Locate the cell with the specified text and output its [X, Y] center coordinate. 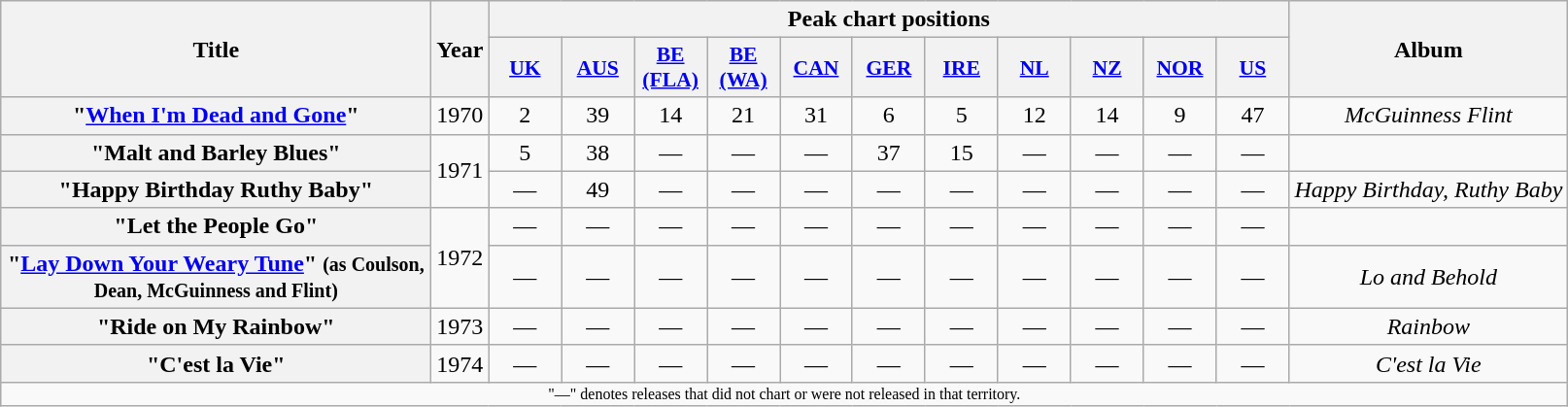
"Let the People Go" [216, 226]
BE (FLA) [670, 68]
31 [816, 116]
37 [888, 153]
2 [525, 116]
38 [598, 153]
39 [598, 116]
21 [744, 116]
"When I'm Dead and Gone" [216, 116]
Year [460, 49]
1972 [460, 258]
1973 [460, 326]
Album [1428, 49]
Happy Birthday, Ruthy Baby [1428, 189]
9 [1179, 116]
McGuinness Flint [1428, 116]
Title [216, 49]
Peak chart positions [889, 19]
"Happy Birthday Ruthy Baby" [216, 189]
"C'est la Vie" [216, 363]
AUS [598, 68]
12 [1034, 116]
US [1253, 68]
Rainbow [1428, 326]
"Lay Down Your Weary Tune" (as Coulson, Dean, McGuinness and Flint) [216, 276]
"Ride on My Rainbow" [216, 326]
NOR [1179, 68]
1971 [460, 171]
1974 [460, 363]
6 [888, 116]
47 [1253, 116]
CAN [816, 68]
Lo and Behold [1428, 276]
BE (WA) [744, 68]
C'est la Vie [1428, 363]
NZ [1108, 68]
GER [888, 68]
15 [962, 153]
1970 [460, 116]
"—" denotes releases that did not chart or were not released in that territory. [785, 393]
"Malt and Barley Blues" [216, 153]
49 [598, 189]
IRE [962, 68]
UK [525, 68]
NL [1034, 68]
